Scan for the cell matching the given text and deliver its (x, y) coordinate at center. 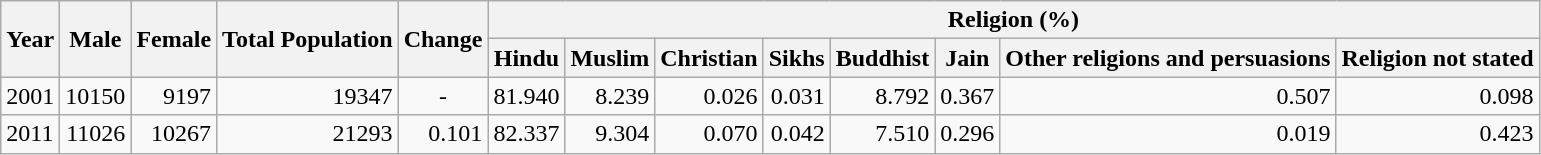
Change (443, 39)
81.940 (526, 96)
9.304 (610, 134)
Religion (%) (1014, 20)
0.031 (796, 96)
10150 (96, 96)
2011 (30, 134)
0.098 (1438, 96)
Female (174, 39)
82.337 (526, 134)
0.101 (443, 134)
Hindu (526, 58)
0.423 (1438, 134)
8.792 (882, 96)
10267 (174, 134)
Total Population (308, 39)
0.070 (709, 134)
0.296 (968, 134)
0.042 (796, 134)
19347 (308, 96)
Male (96, 39)
Buddhist (882, 58)
Year (30, 39)
2001 (30, 96)
0.507 (1168, 96)
9197 (174, 96)
0.019 (1168, 134)
- (443, 96)
21293 (308, 134)
11026 (96, 134)
Christian (709, 58)
7.510 (882, 134)
Jain (968, 58)
8.239 (610, 96)
Sikhs (796, 58)
0.026 (709, 96)
Other religions and persuasions (1168, 58)
Religion not stated (1438, 58)
Muslim (610, 58)
0.367 (968, 96)
